For the text-containing cell, return its midpoint in [X, Y] coordinate format. 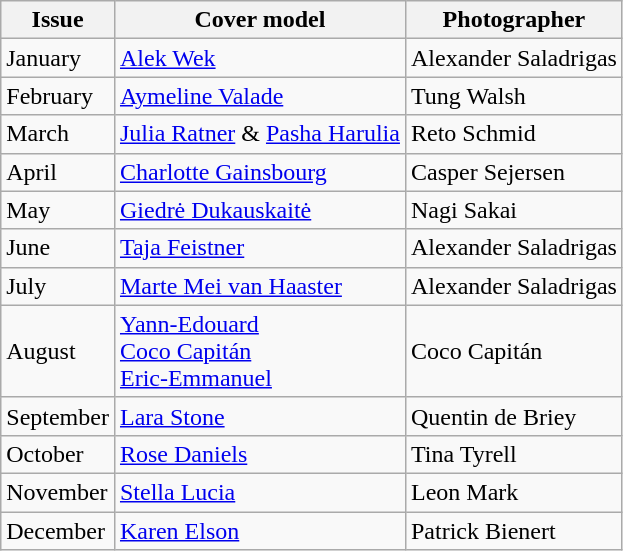
Marte Mei van Haaster [260, 286]
Karen Elson [260, 531]
Julia Ratner & Pasha Harulia [260, 134]
November [58, 492]
Yann-EdouardCoco CapitánEric-Emmanuel [260, 351]
Cover model [260, 20]
September [58, 416]
Tung Walsh [514, 96]
Charlotte Gainsbourg [260, 172]
July [58, 286]
August [58, 351]
Reto Schmid [514, 134]
Issue [58, 20]
June [58, 248]
Nagi Sakai [514, 210]
Lara Stone [260, 416]
Tina Tyrell [514, 454]
December [58, 531]
Leon Mark [514, 492]
Coco Capitán [514, 351]
March [58, 134]
May [58, 210]
January [58, 58]
Aymeline Valade [260, 96]
Stella Lucia [260, 492]
April [58, 172]
Rose Daniels [260, 454]
February [58, 96]
Casper Sejersen [514, 172]
October [58, 454]
Patrick Bienert [514, 531]
Quentin de Briey [514, 416]
Photographer [514, 20]
Giedrė Dukauskaitė [260, 210]
Taja Feistner [260, 248]
Alek Wek [260, 58]
